For the text-containing cell, return its midpoint in (X, Y) coordinate format. 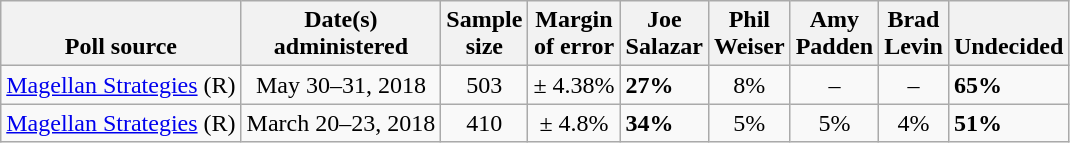
± 4.38% (574, 85)
Samplesize (484, 34)
4% (914, 123)
March 20–23, 2018 (341, 123)
Date(s)administered (341, 34)
AmyPadden (834, 34)
JoeSalazar (664, 34)
51% (1008, 123)
Undecided (1008, 34)
8% (749, 85)
Marginof error (574, 34)
27% (664, 85)
503 (484, 85)
65% (1008, 85)
Poll source (121, 34)
PhilWeiser (749, 34)
May 30–31, 2018 (341, 85)
± 4.8% (574, 123)
34% (664, 123)
410 (484, 123)
BradLevin (914, 34)
